Scan for the cell matching the given text and deliver its (x, y) coordinate at center. 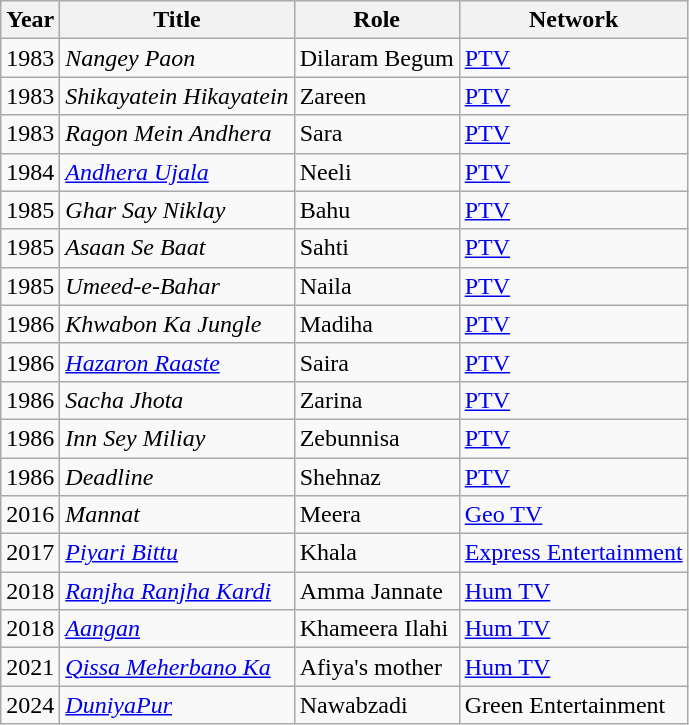
Shehnaz (376, 477)
Deadline (177, 477)
Green Entertainment (574, 705)
Sara (376, 134)
Madiha (376, 324)
Sacha Jhota (177, 400)
Dilaram Begum (376, 58)
Saira (376, 362)
2021 (30, 667)
Hazaron Raaste (177, 362)
Meera (376, 515)
Piyari Bittu (177, 553)
Mannat (177, 515)
Khameera Ilahi (376, 629)
Neeli (376, 172)
Qissa Meherbano Ka (177, 667)
Zarina (376, 400)
Andhera Ujala (177, 172)
Zebunnisa (376, 438)
Ranjha Ranjha Kardi (177, 591)
Title (177, 20)
Khala (376, 553)
Naila (376, 286)
2017 (30, 553)
Year (30, 20)
Express Entertainment (574, 553)
Bahu (376, 210)
Ragon Mein Andhera (177, 134)
Geo TV (574, 515)
Nangey Paon (177, 58)
Shikayatein Hikayatein (177, 96)
Inn Sey Miliay (177, 438)
Umeed-e-Bahar (177, 286)
Sahti (376, 248)
Network (574, 20)
2024 (30, 705)
Amma Jannate (376, 591)
Khwabon Ka Jungle (177, 324)
Asaan Se Baat (177, 248)
Aangan (177, 629)
Ghar Say Niklay (177, 210)
Nawabzadi (376, 705)
DuniyaPur (177, 705)
Role (376, 20)
Afiya's mother (376, 667)
1984 (30, 172)
2016 (30, 515)
Zareen (376, 96)
